Find where the given text appears and provide that cell's center as [x, y] coordinate. 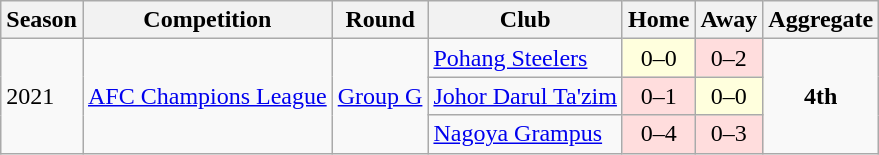
0–2 [729, 58]
Away [729, 20]
Season [42, 20]
Home [658, 20]
AFC Champions League [207, 96]
4th [821, 96]
Aggregate [821, 20]
Competition [207, 20]
0–4 [658, 134]
Nagoya Grampus [526, 134]
Johor Darul Ta'zim [526, 96]
Pohang Steelers [526, 58]
0–1 [658, 96]
Group G [380, 96]
Round [380, 20]
Club [526, 20]
2021 [42, 96]
0–3 [729, 134]
